For the text-containing cell, return its midpoint in [x, y] coordinate format. 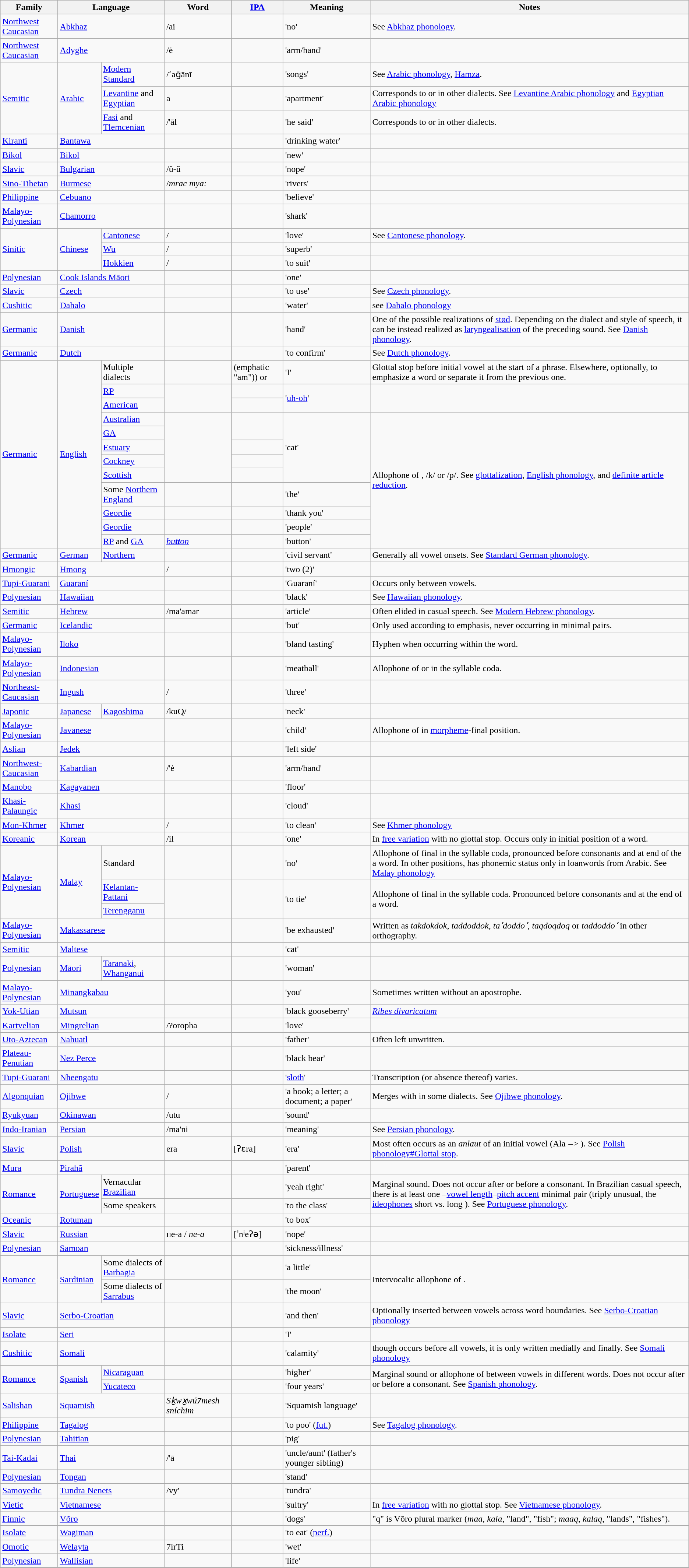
Word [198, 7]
Cebuano [111, 197]
'Guaraní' [327, 583]
Corresponds to or in other dialects. [529, 122]
Cook Islands Māori [111, 277]
/mrac mya: [198, 183]
Welayta [111, 1547]
Yucateco [133, 1386]
'meaning' [327, 1129]
Terengganu [133, 911]
/'āl [198, 122]
Intervocalic allophone of . [529, 1279]
Marginal sound or allophone of between vowels in different words. Does not occur after or before a consonant. See Spanish phonology. [529, 1379]
Allophone of or in the syllable coda. [529, 668]
Finnic [29, 1519]
Russian [111, 1234]
Sḵwx̱wú7mesh sníchim [198, 1406]
'cloud' [327, 806]
'uncle/aunt' (father's younger sibling) [327, 1458]
'life' [327, 1561]
Persian [111, 1129]
'dogs' [327, 1519]
Maltese [111, 949]
/ʾaḡānī [198, 74]
Kiranti [29, 141]
/ŭ-ŭ [198, 169]
не-а / ne-a [198, 1234]
Nez Perce [111, 1058]
Scottish [133, 475]
Tongan [111, 1477]
Koreanic [29, 839]
Some dialects of Sarrabus [133, 1292]
'to clean' [327, 825]
RP [133, 391]
Mura [29, 1168]
Optionally inserted between vowels across word boundaries. See Serbo-Croatian phonology [529, 1315]
Cantonese [133, 235]
Adyghe [111, 50]
'be exhausted' [327, 930]
Ribes divaricatum [529, 1011]
'black bear' [327, 1058]
'people' [327, 527]
'black gooseberry' [327, 1011]
English [79, 454]
/utu [198, 1115]
Makassarese [111, 930]
Hmong [111, 569]
'four years' [327, 1386]
Mingrelian [111, 1025]
'yeah right' [327, 1187]
'sultry' [327, 1505]
'woman' [327, 968]
Ryukyuan [29, 1115]
'to poo' (fut.) [327, 1425]
Guaraní [111, 583]
Generally all vowel onsets. See Standard German phonology. [529, 555]
Multiple dialects [133, 372]
/ė [198, 50]
'parent' [327, 1168]
Iloko [111, 644]
Sardinian [79, 1279]
In free variation with no glottal stop. See Vietnamese phonology. [529, 1505]
'meatball' [327, 668]
Khasi-Palaungic [29, 806]
Polish [111, 1149]
Tundra Nenets [111, 1491]
(emphatic "am")) or [257, 372]
'hand' [327, 329]
'neck' [327, 711]
'child' [327, 730]
RP and GA [133, 541]
'to use' [327, 291]
Aslian [29, 749]
Uto-Aztecan [29, 1039]
'article' [327, 611]
Some dialects of Barbagia [133, 1267]
Arabic [79, 98]
/kuQ/ [198, 711]
Ojibwe [111, 1096]
'three' [327, 692]
/vy' [198, 1491]
Mutsun [111, 1011]
see Dahalo phonology [529, 305]
'new' [327, 155]
/ma'ni [198, 1129]
Samoyedic [29, 1491]
Sino-Tibetan [29, 183]
Indonesian [111, 668]
Hawaiian [111, 597]
'thank you' [327, 513]
Hyphen when occurring within the word. [529, 644]
Written as takdokdok, taddoddok, taʼdoddoʼ, taqdoqdoq or taddoddoʼ in other orthography. [529, 930]
Spanish [79, 1379]
Only used according to emphasis, never occurring in minimal pairs. [529, 625]
Australian [133, 419]
In free variation with no glottal stop. Occurs only in initial position of a word. [529, 839]
Dutch [111, 353]
Fasi and Tlemcenian [133, 122]
Corresponds to or in other dialects. See Levantine Arabic phonology and Egyptian Arabic phonology [529, 98]
Wallisian [111, 1561]
Serbo-Croatian [111, 1315]
Hmongic [29, 569]
Allophone of final in the syllable coda. Pronounced before consonants and at the end of a word. [529, 899]
Taranaki, Whanganui [133, 968]
Hokkien [133, 263]
Allophone of , /k/ or /p/. See glottalization, English phonology, and definite article reduction. [529, 480]
'father' [327, 1039]
'calamity' [327, 1353]
'wet' [327, 1547]
Oceanic [29, 1220]
/il [198, 839]
Merges with in some dialects. See Ojibwe phonology. [529, 1096]
'the' [327, 494]
'superb' [327, 249]
Kagoshima [133, 711]
Ingush [111, 692]
Icelandic [111, 625]
Japonic [29, 711]
Danish [111, 329]
Indo-Iranian [29, 1129]
IPA [257, 7]
Bantawa [111, 141]
Jedek [111, 749]
Chamorro [111, 216]
Nicaraguan [133, 1372]
'floor' [327, 787]
'the moon' [327, 1292]
'a little' [327, 1267]
Tahitian [111, 1439]
Salishan [29, 1406]
Often left unwritten. [529, 1039]
'sloth' [327, 1077]
'but' [327, 625]
'left side' [327, 749]
See Abkhaz phonology. [529, 27]
Mon-Khmer [29, 825]
'apartment' [327, 98]
See Arabic phonology, Hamza. [529, 74]
See Czech phonology. [529, 291]
Okinawan [111, 1115]
'sound' [327, 1115]
'rivers' [327, 183]
Vernacular Brazilian [133, 1187]
'believe' [327, 197]
'drinking water' [327, 141]
Estuary [133, 447]
Wu [133, 249]
Japanese [79, 711]
Notes [529, 7]
Māori [79, 968]
Squamish [111, 1406]
'to confirm' [327, 353]
Sinitic [29, 249]
'uh-oh' [327, 398]
Minangkabau [111, 993]
Korean [111, 839]
American [133, 405]
Sometimes written without an apostrophe. [529, 993]
/ma'amar [198, 611]
Vietnamese [111, 1505]
Often elided in casual speech. See Modern Hebrew phonology. [529, 611]
Some speakers [133, 1206]
'water' [327, 305]
'sickness/illness' [327, 1248]
Manobo [29, 787]
See Dutch phonology. [529, 353]
Plateau-Penutian [29, 1058]
Transcription (or absence thereof) varies. [529, 1077]
Seri [111, 1334]
'he said' [327, 122]
'civil servant' [327, 555]
See Tagalog phonology. [529, 1425]
though occurs before all vowels, it is only written medially and finally. See Somali phonology [529, 1353]
/ai [198, 27]
'era' [327, 1149]
Most often occurs as an anlaut of an initial vowel (Ala ‒> ). See Polish phonology#Glottal stop. [529, 1149]
Võro [111, 1519]
Yok-Utian [29, 1011]
Burmese [111, 183]
Northern [133, 555]
Pirahã [111, 1168]
Kartvelian [29, 1025]
'to box' [327, 1220]
Levantine and Egyptian [133, 98]
'bland tasting' [327, 644]
Abkhaz [111, 27]
'shark' [327, 216]
'to the class' [327, 1206]
Wagiman [111, 1533]
See Cantonese phonology. [529, 235]
'to tie' [327, 899]
Algonquian [29, 1096]
'you' [327, 993]
Bulgarian [111, 169]
Khmer [111, 825]
See Khmer phonology [529, 825]
GA [133, 433]
Meaning [327, 7]
Portuguese [79, 1194]
[ˈnʲeʔə] [257, 1234]
/'ā [198, 1458]
era [198, 1149]
Some Northern England [133, 494]
'to eat' (perf.) [327, 1533]
See Hawaiian phonology. [529, 597]
Kelantan-Pattani [133, 892]
Standard [133, 863]
Kabardian [111, 768]
Northeast-Caucasian [29, 692]
'button' [327, 541]
[ʔɛra] [257, 1149]
"q" is Võro plural marker (maa, kala, "land", "fish"; maaq, kalaq, "lands", "fishes"). [529, 1519]
Samoan [111, 1248]
'stand' [327, 1477]
Malay [79, 882]
Thai [111, 1458]
Kagayanen [111, 787]
See Persian phonology. [529, 1129]
Hebrew [111, 611]
Chinese [79, 249]
Family [29, 7]
'two (2)' [327, 569]
Dahalo [111, 305]
'higher' [327, 1372]
'a book; a letter; a document; a paper' [327, 1096]
Tai-Kadai [29, 1458]
7írTi [198, 1547]
Javanese [111, 730]
Occurs only between vowels. [529, 583]
/'ė [198, 768]
German [79, 555]
'songs' [327, 74]
Czech [111, 291]
/?oropha [198, 1025]
Tagalog [111, 1425]
'black' [327, 597]
Language [111, 7]
Cockney [133, 461]
Nahuatl [111, 1039]
Omotic [29, 1547]
Northwest-Caucasian [29, 768]
Allophone of in morpheme-final position. [529, 730]
Modern Standard [133, 74]
Glottal stop before initial vowel at the start of a phrase. Elsewhere, optionally, to emphasize a word or separate it from the previous one. [529, 372]
Somali [111, 1353]
'to suit' [327, 263]
button [198, 541]
Vietic [29, 1505]
a [198, 98]
Nheengatu [111, 1077]
'pig' [327, 1439]
'and then' [327, 1315]
'Squamish language' [327, 1406]
Khasi [111, 806]
'tundra' [327, 1491]
Rotuman [111, 1220]
